Capture the cell that displays the provided text and extract its [X, Y] central coordinate. 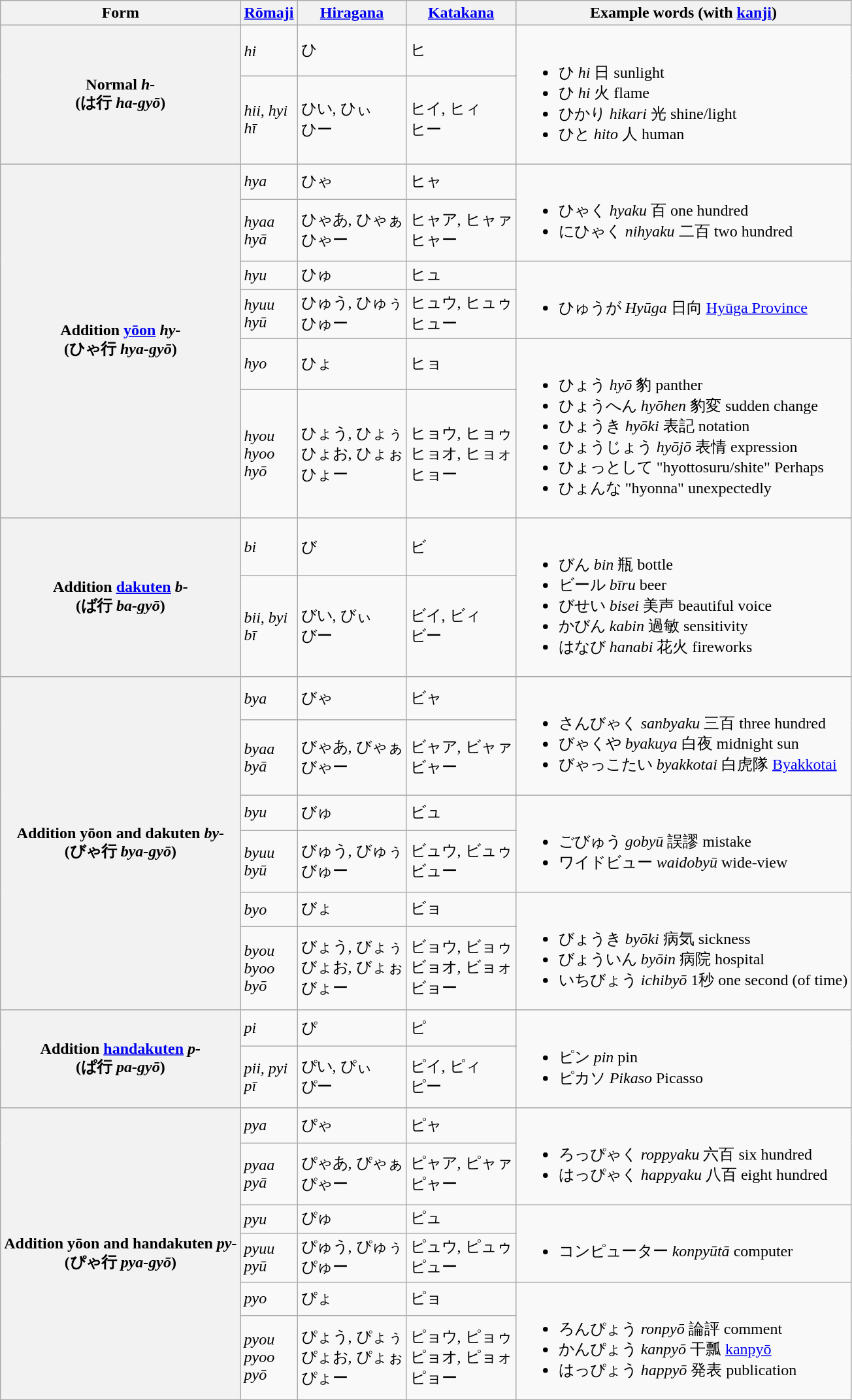
bya [269, 698]
Addition dakuten b-(ば行 ba-gyō) [120, 598]
ごびゅう gobyū 誤謬 mistakeワイドビュー waidobyū wide-view [683, 844]
pyaapyā [269, 1175]
ヒュウ, ヒュゥヒュー [461, 314]
ヒャ [461, 182]
ビュウ, ビュゥビュー [461, 861]
byaabyā [269, 758]
びょ [352, 909]
pyu [269, 1219]
hii, hyihī [269, 120]
びゅ [352, 813]
びゃ [352, 698]
hi [269, 51]
さんびゃく sanbyaku 三百 three hundredびゃくや byakuya 白夜 midnight sunびゃっこたい byakkotai 白虎隊 Byakkotai [683, 736]
byuubyū [269, 861]
ビョ [461, 909]
ピョ [461, 1299]
Normal h-(は行 ha-gyō) [120, 95]
びょう, びょぅびょお, びょぉびょー [352, 968]
pyuupyū [269, 1257]
ピョウ, ピョゥピョオ, ピョォピョー [461, 1358]
bii, byibī [269, 626]
ピイ, ピィピー [461, 1077]
hyuuhyū [269, 314]
ヒュ [461, 276]
ヒョ [461, 365]
pyo [269, 1299]
ひゃく hyaku 百 one hundredにひゃく nihyaku 二百 two hundred [683, 213]
ビ [461, 547]
hyaahyā [269, 230]
Rōmaji [269, 13]
ビャア, ビャァビャー [461, 758]
Addition yōon and handakuten py-(ぴゃ行 pya-gyō) [120, 1253]
び [352, 547]
ピ [461, 1028]
ろんぴょう ronpyō 論評 commentかんぴょう kanpyō 干瓢 kanpyōはっぴょう happyō 発表 publication [683, 1341]
byoubyoobyō [269, 968]
ぴい, ぴぃぴー [352, 1077]
ヒョウ, ヒョゥヒョオ, ヒョォヒョー [461, 454]
びい, びぃびー [352, 626]
Katakana [461, 13]
びゃあ, びゃぁびゃー [352, 758]
byu [269, 813]
ピャ [461, 1125]
pii, pyipī [269, 1077]
ぴ [352, 1028]
ひょう, ひょぅひょお, ひょぉひょー [352, 454]
hya [269, 182]
ぴゅう, ぴゅぅぴゅー [352, 1257]
ヒャア, ヒャァヒャー [461, 230]
hyouhyoohyō [269, 454]
ピュウ, ピュゥピュー [461, 1257]
pi [269, 1028]
ひゃあ, ひゃぁひゃー [352, 230]
Example words (with kanji) [683, 13]
コンピューター konpyūtā computer [683, 1243]
ぴょう, ぴょぅぴょお, ぴょぉぴょー [352, 1358]
hyo [269, 365]
ひ [352, 51]
ひゃ [352, 182]
Addition yōon and dakuten by-(びゃ行 bya-gyō) [120, 843]
びゅう, びゅぅびゅー [352, 861]
ビョウ, ビョゥビョオ, ビョォビョー [461, 968]
bi [269, 547]
Hiragana [352, 13]
ビャ [461, 698]
Addition handakuten p-(ぱ行 pa-gyō) [120, 1058]
byo [269, 909]
pya [269, 1125]
ぴゃ [352, 1125]
ビュ [461, 813]
Form [120, 13]
ひゅ [352, 276]
ピン pin pinピカソ Pikaso Picasso [683, 1058]
ひょ [352, 365]
ヒ [461, 51]
ぴゃあ, ぴゃぁぴゃー [352, 1175]
Addition yōon hy-(ひゃ行 hya-gyō) [120, 341]
ひい, ひぃひー [352, 120]
ぴょ [352, 1299]
pyoupyoopyō [269, 1358]
びょうき byōki 病気 sicknessびょういん byōin 病院 hospitalいちびょう ichibyō 1秒 one second (of time) [683, 951]
ピュ [461, 1219]
ピャア, ピャァピャー [461, 1175]
ビイ, ビィビー [461, 626]
びん bin 瓶 bottleビール bīru beerびせい bisei 美声 beautiful voiceかびん kabin 過敏 sensitivityはなび hanabi 花火 fireworks [683, 598]
ぴゅ [352, 1219]
hyu [269, 276]
ヒイ, ヒィヒー [461, 120]
ひゅうが Hyūga 日向 Hyūga Province [683, 300]
ひゅう, ひゅぅひゅー [352, 314]
ろっぴゃく roppyaku 六百 six hundredはっぴゃく happyaku 八百 eight hundred [683, 1156]
ひ hi 日 sunlightひ hi 火 flameひかり hikari 光 shine/lightひと hito 人 human [683, 95]
